Capture the cell that displays the provided text and extract its (X, Y) central coordinate. 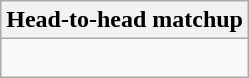
Head-to-head matchup (125, 20)
